Determine the [X, Y] coordinate at the center of the cell enclosing the given text.  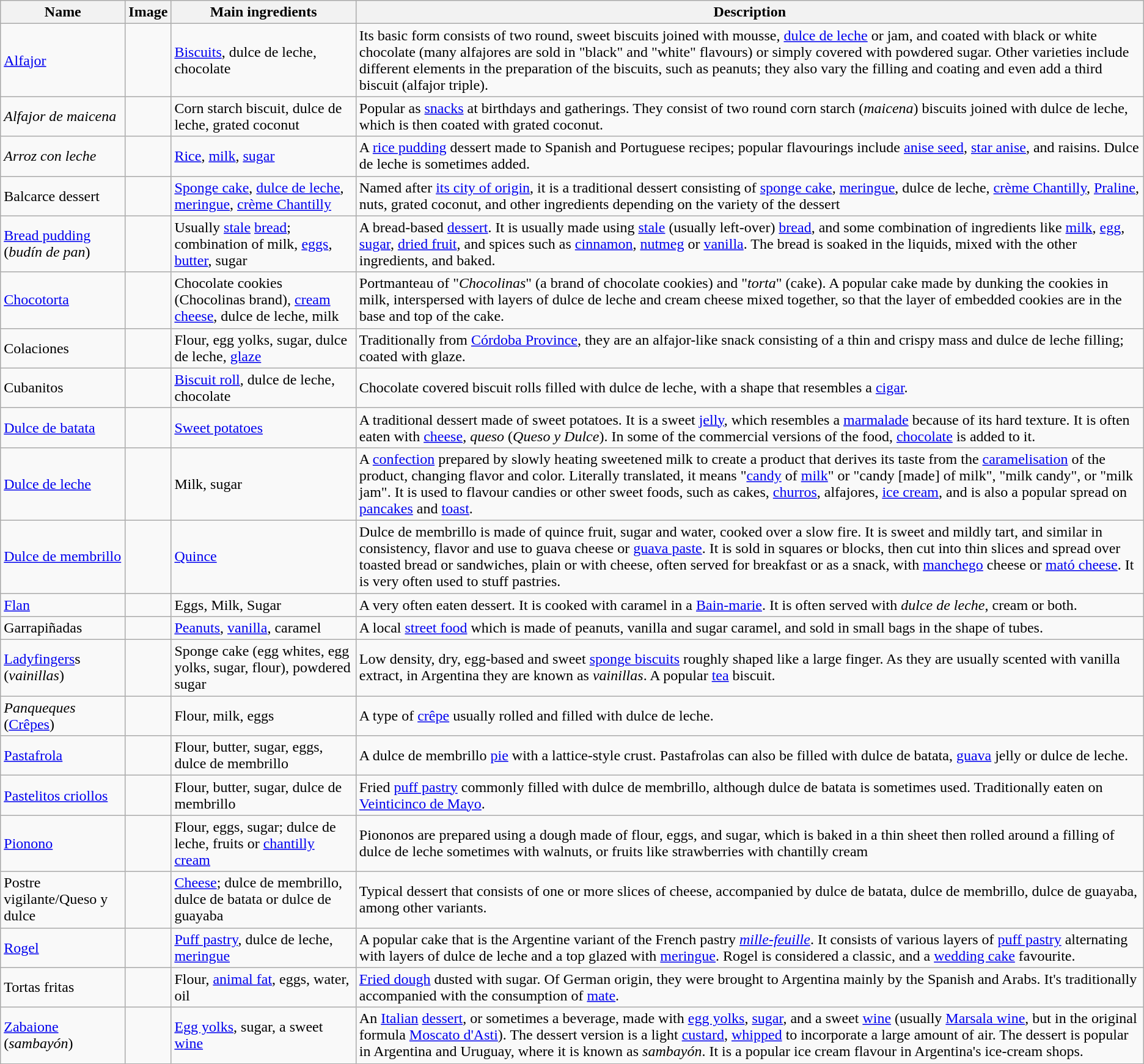
Image [148, 12]
Garrapiñadas [63, 628]
A dulce de membrillo pie with a lattice-style crust. Pastafrolas can also be filled with dulce de batata, guava jelly or dulce de leche. [749, 755]
Colaciones [63, 348]
Arroz con leche [63, 156]
Postre vigilante/Queso y dulce [63, 900]
Ladyfingerss (vainillas) [63, 668]
Flour, egg yolks, sugar, dulce de leche, glaze [263, 348]
Rogel [63, 947]
Peanuts, vanilla, caramel [263, 628]
Usually stale bread; combination of milk, eggs, butter, sugar [263, 244]
Pastelitos criollos [63, 796]
Zabaione (sambayón) [63, 1035]
Pastafrola [63, 755]
Cheese; dulce de membrillo, dulce de batata or dulce de guayaba [263, 900]
Chocolate covered biscuit rolls filled with dulce de leche, with a shape that resembles a cigar. [749, 387]
Panqueques (Crêpes) [63, 716]
Puff pastry, dulce de leche, meringue [263, 947]
Milk, sugar [263, 484]
Name [63, 12]
Fried puff pastry commonly filled with dulce de membrillo, although dulce de batata is sometimes used. Traditionally eaten on Veinticinco de Mayo. [749, 796]
A local street food which is made of peanuts, vanilla and sugar caramel, and sold in small bags in the shape of tubes. [749, 628]
Egg yolks, sugar, a sweet wine [263, 1035]
Alfajor [63, 60]
Sponge cake, dulce de leche, meringue, crème Chantilly [263, 196]
Dulce de membrillo [63, 556]
Eggs, Milk, Sugar [263, 604]
Tortas fritas [63, 988]
Sweet potatoes [263, 428]
Sponge cake (egg whites, egg yolks, sugar, flour), powdered sugar [263, 668]
Flour, butter, sugar, dulce de membrillo [263, 796]
Biscuit roll, dulce de leche, chocolate [263, 387]
Flour, eggs, sugar; dulce de leche, fruits or chantilly cream [263, 843]
Flour, milk, eggs [263, 716]
Alfajor de maicena [63, 116]
Chocotorta [63, 300]
Main ingredients [263, 12]
Balcarce dessert [63, 196]
Dulce de batata [63, 428]
Quince [263, 556]
Cubanitos [63, 387]
A very often eaten dessert. It is cooked with caramel in a Bain-marie. It is often served with dulce de leche, cream or both. [749, 604]
Corn starch biscuit, dulce de leche, grated coconut [263, 116]
Flan [63, 604]
Pionono [63, 843]
Dulce de leche [63, 484]
Flour, animal fat, eggs, water, oil [263, 988]
A type of crêpe usually rolled and filled with dulce de leche. [749, 716]
Description [749, 12]
Rice, milk, sugar [263, 156]
Flour, butter, sugar, eggs, dulce de membrillo [263, 755]
Bread pudding (budín de pan) [63, 244]
Chocolate cookies (Chocolinas brand), cream cheese, dulce de leche, milk [263, 300]
Biscuits, dulce de leche, chocolate [263, 60]
